From the cell containing the given text, extract its center point as [X, Y] coordinate. 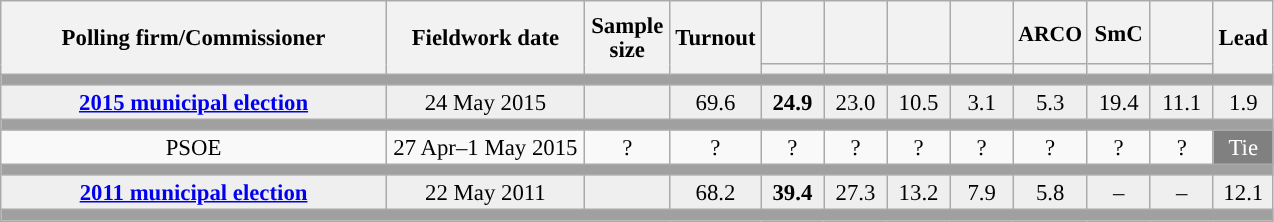
27 Apr–1 May 2015 [485, 148]
11.1 [1182, 102]
24.9 [792, 102]
Turnout [716, 38]
Fieldwork date [485, 38]
27.3 [856, 194]
5.8 [1050, 194]
10.5 [918, 102]
3.1 [982, 102]
2011 municipal election [194, 194]
Polling firm/Commissioner [194, 38]
12.1 [1243, 194]
24 May 2015 [485, 102]
5.3 [1050, 102]
7.9 [982, 194]
Sample size [627, 38]
19.4 [1118, 102]
ARCO [1050, 32]
PSOE [194, 148]
Tie [1243, 148]
23.0 [856, 102]
13.2 [918, 194]
1.9 [1243, 102]
SmC [1118, 32]
22 May 2011 [485, 194]
69.6 [716, 102]
39.4 [792, 194]
68.2 [716, 194]
2015 municipal election [194, 102]
Lead [1243, 38]
